From the cell containing the given text, extract its center point as (x, y) coordinate. 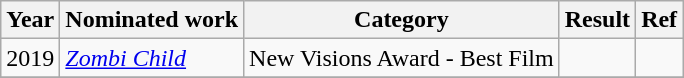
2019 (30, 58)
Ref (660, 20)
Category (402, 20)
Year (30, 20)
New Visions Award - Best Film (402, 58)
Nominated work (152, 20)
Zombi Child (152, 58)
Result (597, 20)
